Extract the [X, Y] coordinate from the center of the cell holding the provided text.  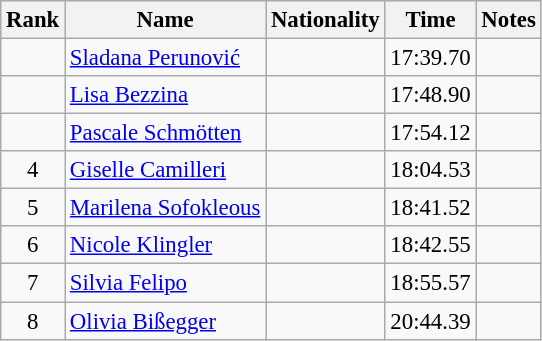
Time [430, 20]
Pascale Schmötten [166, 133]
Rank [33, 20]
Giselle Camilleri [166, 170]
20:44.39 [430, 321]
Sladana Perunović [166, 58]
Olivia Bißegger [166, 321]
7 [33, 283]
Marilena Sofokleous [166, 208]
Nicole Klingler [166, 245]
Name [166, 20]
Notes [508, 20]
6 [33, 245]
4 [33, 170]
5 [33, 208]
17:48.90 [430, 95]
Silvia Felipo [166, 283]
18:04.53 [430, 170]
18:41.52 [430, 208]
17:54.12 [430, 133]
8 [33, 321]
Lisa Bezzina [166, 95]
18:42.55 [430, 245]
18:55.57 [430, 283]
Nationality [326, 20]
17:39.70 [430, 58]
